Identify which cell holds the provided text, then report its [X, Y] central coordinate. 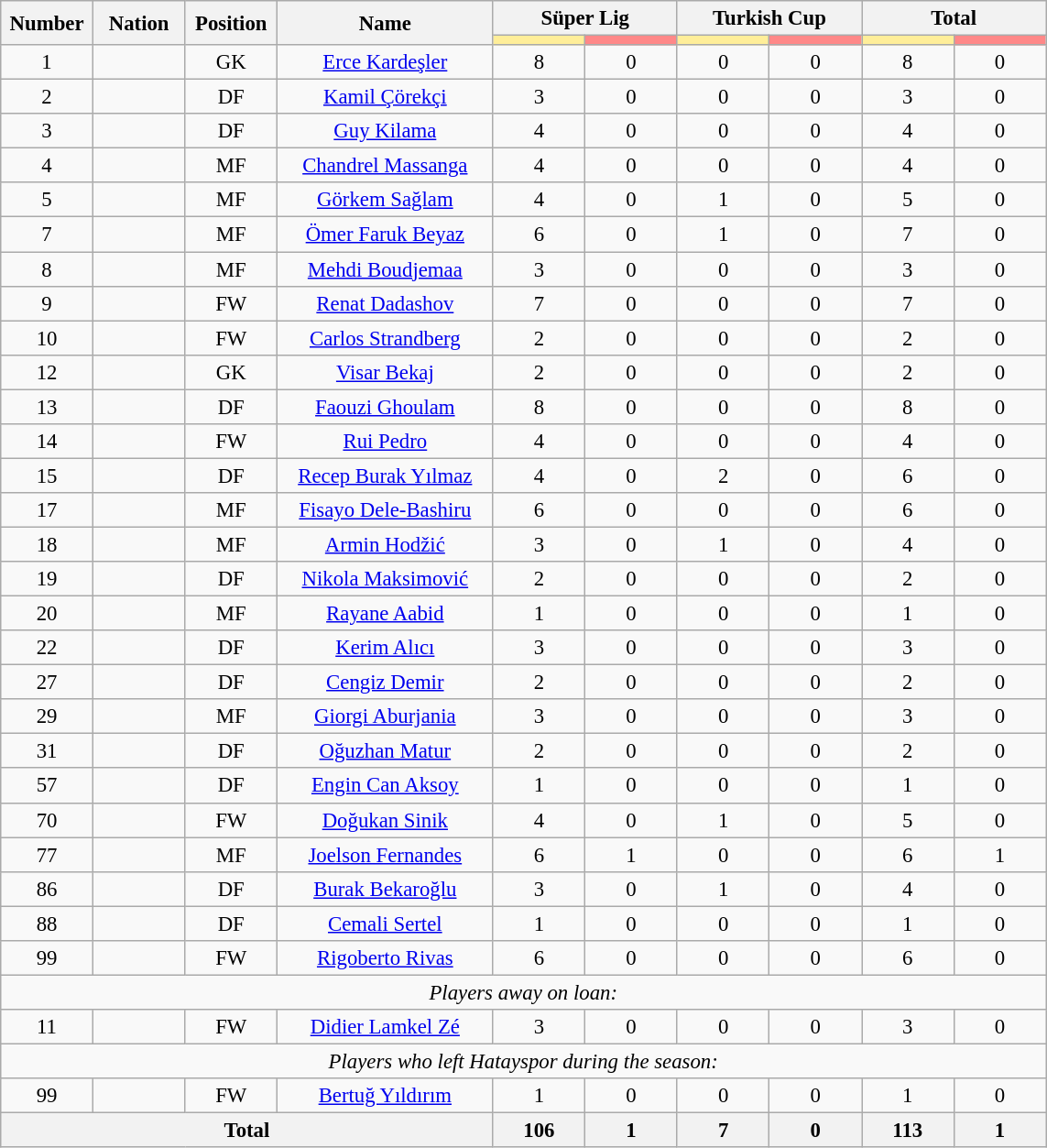
Doğukan Sinik [386, 820]
14 [48, 442]
10 [48, 338]
Cemali Sertel [386, 924]
70 [48, 820]
Kerim Alıcı [386, 648]
Faouzi Ghoulam [386, 407]
Didier Lamkel Zé [386, 1027]
57 [48, 786]
Rayane Aabid [386, 614]
Burak Bekaroğlu [386, 889]
Giorgi Aburjania [386, 716]
Ömer Faruk Beyaz [386, 235]
Rigoberto Rivas [386, 958]
Turkish Cup [769, 18]
22 [48, 648]
Engin Can Aksoy [386, 786]
113 [907, 1131]
18 [48, 544]
Renat Dadashov [386, 303]
Mehdi Boudjemaa [386, 269]
Guy Kilama [386, 131]
Recep Burak Yılmaz [386, 476]
Joelson Fernandes [386, 855]
Bertuğ Yıldırım [386, 1096]
Number [48, 23]
Erce Kardeşler [386, 62]
19 [48, 579]
Süper Lig [584, 18]
Chandrel Massanga [386, 166]
77 [48, 855]
27 [48, 683]
Rui Pedro [386, 442]
Name [386, 23]
Armin Hodžić [386, 544]
Fisayo Dele-Bashiru [386, 510]
86 [48, 889]
Visar Bekaj [386, 372]
Görkem Sağlam [386, 201]
Oğuzhan Matur [386, 751]
9 [48, 303]
17 [48, 510]
Position [231, 23]
Nikola Maksimović [386, 579]
31 [48, 751]
15 [48, 476]
11 [48, 1027]
88 [48, 924]
Kamil Çörekçi [386, 97]
29 [48, 716]
20 [48, 614]
Cengiz Demir [386, 683]
Players away on loan: [524, 992]
12 [48, 372]
Carlos Strandberg [386, 338]
Nation [139, 23]
13 [48, 407]
106 [539, 1131]
Players who left Hatayspor during the season: [524, 1061]
